Pinpoint the cell where the given text exists, returning its [X, Y] midpoint coordinate. 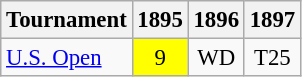
1895 [160, 20]
U.S. Open [66, 58]
1896 [216, 20]
9 [160, 58]
T25 [272, 58]
1897 [272, 20]
Tournament [66, 20]
WD [216, 58]
